Determine the (x, y) coordinate at the center of the cell enclosing the given text.  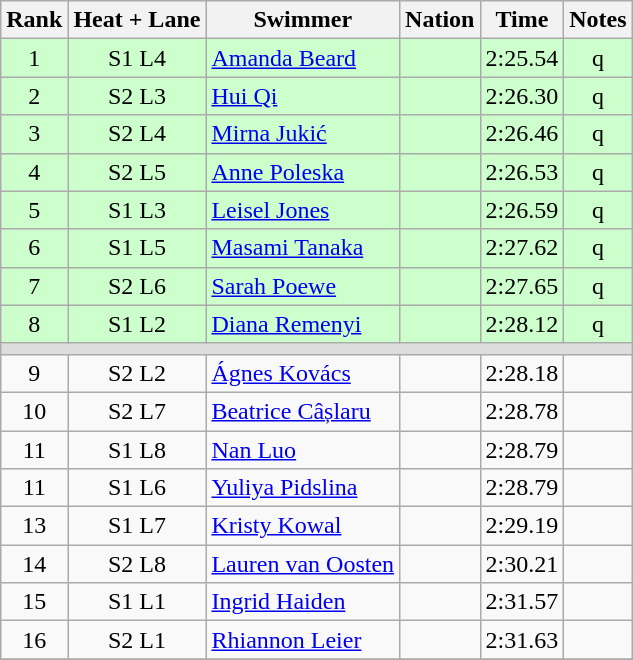
Kristy Kowal (303, 526)
Anne Poleska (303, 172)
2:27.65 (522, 286)
2:30.21 (522, 564)
Ágnes Kovács (303, 373)
2:28.12 (522, 324)
S2 L7 (137, 411)
S2 L1 (137, 640)
Ingrid Haiden (303, 602)
Lauren van Oosten (303, 564)
S1 L1 (137, 602)
Amanda Beard (303, 58)
Notes (598, 20)
S2 L8 (137, 564)
S2 L4 (137, 134)
15 (34, 602)
S1 L2 (137, 324)
2:26.30 (522, 96)
Nan Luo (303, 449)
2:26.53 (522, 172)
S1 L3 (137, 210)
Yuliya Pidslina (303, 488)
Hui Qi (303, 96)
2:31.63 (522, 640)
S1 L7 (137, 526)
2:25.54 (522, 58)
S1 L4 (137, 58)
Masami Tanaka (303, 248)
6 (34, 248)
9 (34, 373)
2:28.78 (522, 411)
Rhiannon Leier (303, 640)
2:26.46 (522, 134)
Leisel Jones (303, 210)
13 (34, 526)
5 (34, 210)
Heat + Lane (137, 20)
S2 L3 (137, 96)
Swimmer (303, 20)
8 (34, 324)
2:31.57 (522, 602)
S2 L6 (137, 286)
4 (34, 172)
S1 L6 (137, 488)
S1 L8 (137, 449)
Sarah Poewe (303, 286)
2:26.59 (522, 210)
Beatrice Câșlaru (303, 411)
14 (34, 564)
2:27.62 (522, 248)
2:29.19 (522, 526)
S1 L5 (137, 248)
10 (34, 411)
2:28.18 (522, 373)
7 (34, 286)
1 (34, 58)
Diana Remenyi (303, 324)
Rank (34, 20)
Time (522, 20)
Mirna Jukić (303, 134)
Nation (440, 20)
16 (34, 640)
S2 L5 (137, 172)
3 (34, 134)
2 (34, 96)
S2 L2 (137, 373)
